Scan for the cell matching the given text and deliver its (x, y) coordinate at center. 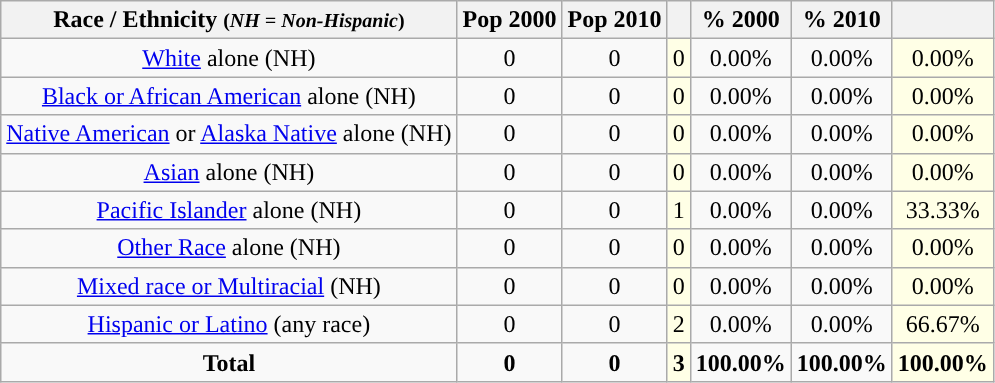
Asian alone (NH) (229, 172)
3 (678, 362)
33.33% (942, 210)
Mixed race or Multiracial (NH) (229, 286)
Pop 2010 (614, 20)
Native American or Alaska Native alone (NH) (229, 134)
% 2010 (842, 20)
Race / Ethnicity (NH = Non-Hispanic) (229, 20)
% 2000 (740, 20)
2 (678, 324)
1 (678, 210)
Other Race alone (NH) (229, 248)
Black or African American alone (NH) (229, 96)
White alone (NH) (229, 58)
Pacific Islander alone (NH) (229, 210)
Total (229, 362)
66.67% (942, 324)
Hispanic or Latino (any race) (229, 324)
Pop 2000 (510, 20)
